Scan for the cell matching the given text and deliver its [X, Y] coordinate at center. 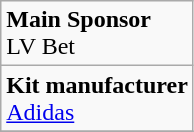
Kit manufacturer Adidas [98, 98]
Main Sponsor LV Bet [98, 34]
